Determine the [X, Y] coordinate at the center of the cell enclosing the given text.  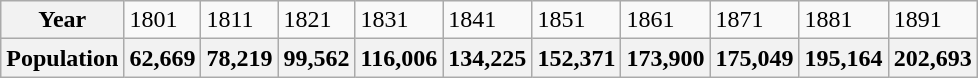
Year [62, 20]
78,219 [240, 58]
134,225 [488, 58]
152,371 [576, 58]
1851 [576, 20]
1811 [240, 20]
1831 [399, 20]
1841 [488, 20]
195,164 [844, 58]
1821 [316, 20]
Population [62, 58]
1861 [666, 20]
175,049 [754, 58]
62,669 [162, 58]
1871 [754, 20]
1881 [844, 20]
202,693 [932, 58]
99,562 [316, 58]
116,006 [399, 58]
1891 [932, 20]
173,900 [666, 58]
1801 [162, 20]
